Output the (x, y) coordinate of the center of the cell containing the given text.  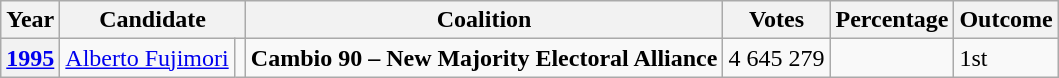
1st (1006, 58)
Percentage (892, 20)
Candidate (152, 20)
Alberto Fujimori (147, 58)
1995 (30, 58)
Outcome (1006, 20)
Cambio 90 – New Majority Electoral Alliance (484, 58)
Year (30, 20)
4 645 279 (776, 58)
Coalition (484, 20)
Votes (776, 20)
